For the text-containing cell, return its midpoint in [x, y] coordinate format. 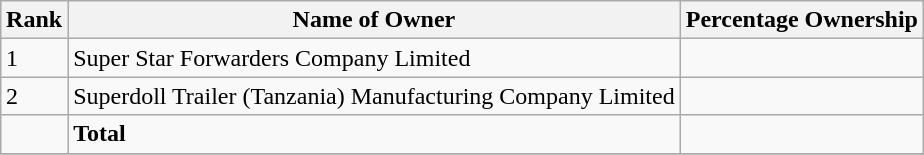
Name of Owner [374, 20]
Super Star Forwarders Company Limited [374, 58]
Rank [34, 20]
Total [374, 134]
2 [34, 96]
Superdoll Trailer (Tanzania) Manufacturing Company Limited [374, 96]
Percentage Ownership [802, 20]
1 [34, 58]
